Determine the (x, y) coordinate at the center of the cell enclosing the given text.  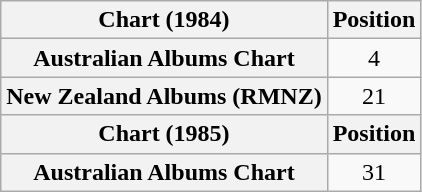
New Zealand Albums (RMNZ) (164, 96)
31 (374, 172)
21 (374, 96)
Chart (1984) (164, 20)
Chart (1985) (164, 134)
4 (374, 58)
